Identify which cell holds the provided text, then report its (x, y) central coordinate. 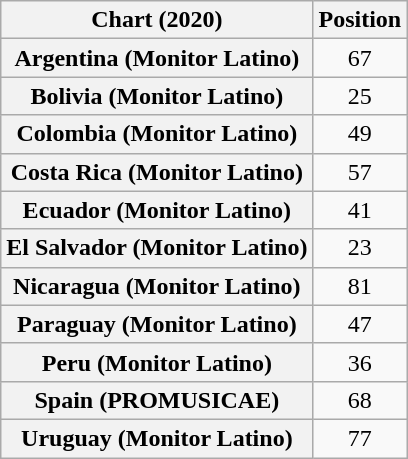
Peru (Monitor Latino) (157, 362)
Ecuador (Monitor Latino) (157, 210)
81 (360, 286)
77 (360, 438)
47 (360, 324)
Spain (PROMUSICAE) (157, 400)
68 (360, 400)
25 (360, 96)
41 (360, 210)
Position (360, 20)
Argentina (Monitor Latino) (157, 58)
23 (360, 248)
El Salvador (Monitor Latino) (157, 248)
Paraguay (Monitor Latino) (157, 324)
67 (360, 58)
Uruguay (Monitor Latino) (157, 438)
Bolivia (Monitor Latino) (157, 96)
Nicaragua (Monitor Latino) (157, 286)
36 (360, 362)
Chart (2020) (157, 20)
Costa Rica (Monitor Latino) (157, 172)
57 (360, 172)
Colombia (Monitor Latino) (157, 134)
49 (360, 134)
